From the cell containing the given text, extract its center point as [x, y] coordinate. 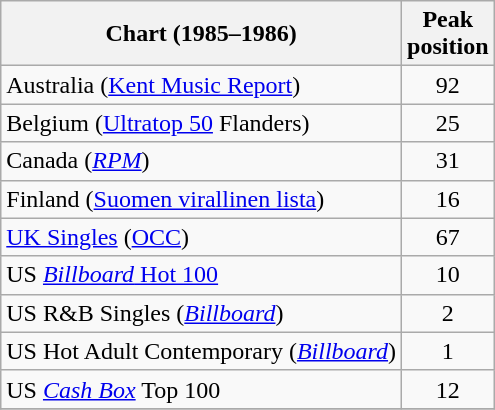
Finland (Suomen virallinen lista) [202, 199]
10 [448, 275]
UK Singles (OCC) [202, 237]
Australia (Kent Music Report) [202, 85]
Chart (1985–1986) [202, 34]
67 [448, 237]
US Cash Box Top 100 [202, 389]
US Billboard Hot 100 [202, 275]
12 [448, 389]
16 [448, 199]
Belgium (Ultratop 50 Flanders) [202, 123]
92 [448, 85]
US Hot Adult Contemporary (Billboard) [202, 351]
25 [448, 123]
2 [448, 313]
Canada (RPM) [202, 161]
1 [448, 351]
31 [448, 161]
Peakposition [448, 34]
US R&B Singles (Billboard) [202, 313]
